Pinpoint the cell where the given text exists, returning its [X, Y] midpoint coordinate. 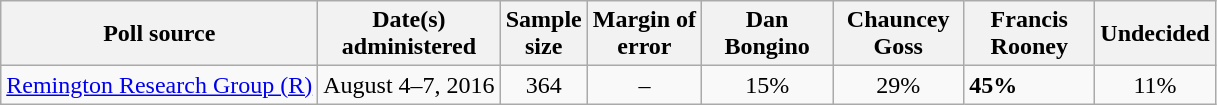
FrancisRooney [1030, 34]
Remington Research Group (R) [160, 85]
Samplesize [544, 34]
DanBongino [768, 34]
364 [544, 85]
Date(s)administered [409, 34]
ChaunceyGoss [898, 34]
– [644, 85]
29% [898, 85]
Margin oferror [644, 34]
45% [1030, 85]
Undecided [1155, 34]
11% [1155, 85]
August 4–7, 2016 [409, 85]
15% [768, 85]
Poll source [160, 34]
